Determine the [x, y] coordinate at the center of the cell enclosing the given text.  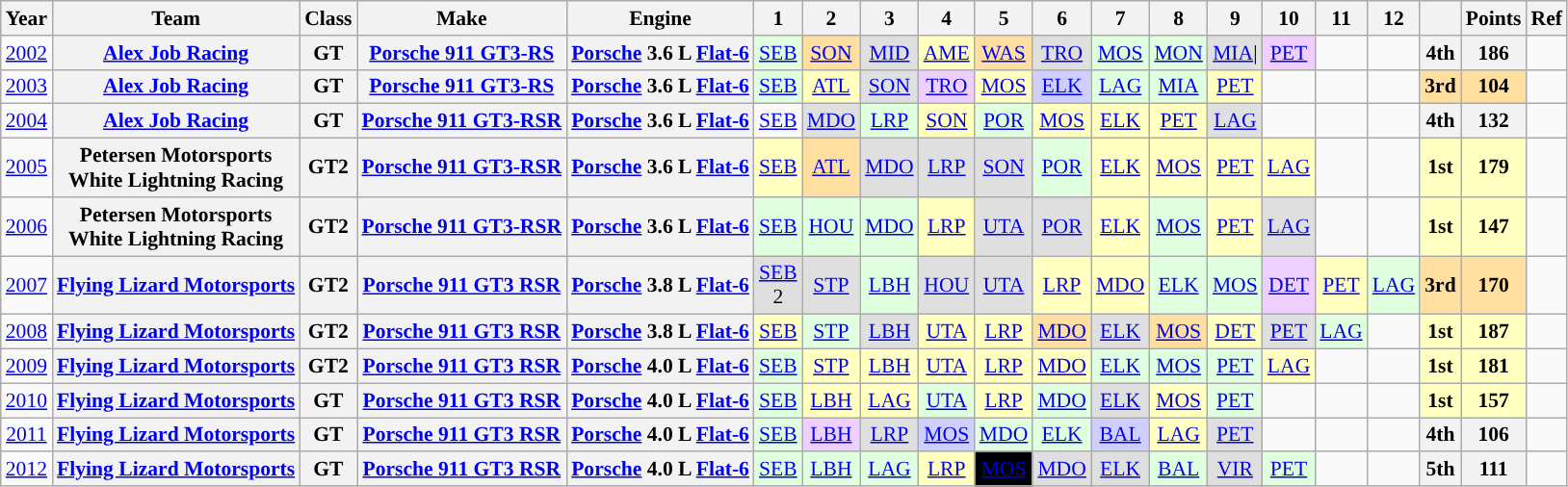
6 [1061, 18]
2010 [27, 400]
2004 [27, 121]
111 [1494, 470]
AME [947, 53]
181 [1494, 367]
MIA [1179, 87]
2011 [27, 435]
MON [1179, 53]
132 [1494, 121]
8 [1179, 18]
157 [1494, 400]
Year [27, 18]
2 [832, 18]
104 [1494, 87]
147 [1494, 227]
WAS [1004, 53]
2006 [27, 227]
Team [175, 18]
2005 [27, 167]
170 [1494, 285]
2003 [27, 87]
9 [1235, 18]
10 [1289, 18]
11 [1341, 18]
186 [1494, 53]
2008 [27, 332]
Points [1494, 18]
4 [947, 18]
VIR [1235, 470]
1 [778, 18]
7 [1121, 18]
Engine [661, 18]
5 [1004, 18]
SEB2 [778, 285]
Ref [1546, 18]
2012 [27, 470]
187 [1494, 332]
2009 [27, 367]
MID [890, 53]
2002 [27, 53]
12 [1394, 18]
5th [1441, 470]
2007 [27, 285]
Make [462, 18]
3 [890, 18]
MIA| [1235, 53]
Class [327, 18]
179 [1494, 167]
106 [1494, 435]
